Detect which cell encompasses the target text, then output its (X, Y) center coordinate. 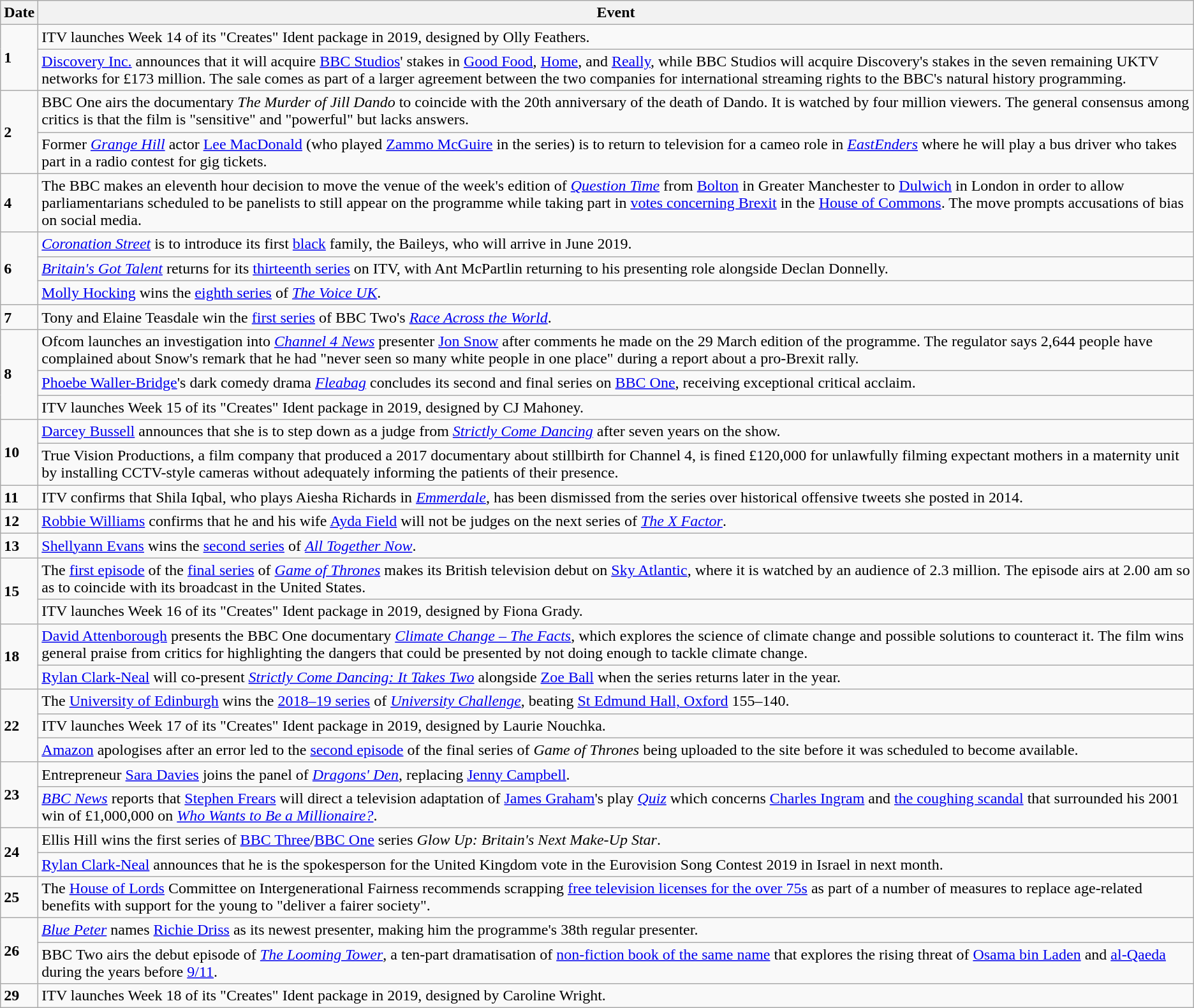
Rylan Clark-Neal will co-present Strictly Come Dancing: It Takes Two alongside Zoe Ball when the series returns later in the year. (616, 677)
11 (19, 497)
Robbie Williams confirms that he and his wife Ayda Field will not be judges on the next series of The X Factor. (616, 522)
ITV launches Week 14 of its "Creates" Ident package in 2019, designed by Olly Feathers. (616, 37)
Blue Peter names Richie Driss as its newest presenter, making him the programme's 38th regular presenter. (616, 930)
15 (19, 590)
24 (19, 852)
Rylan Clark-Neal announces that he is the spokesperson for the United Kingdom vote in the Eurovision Song Contest 2019 in Israel in next month. (616, 864)
ITV launches Week 18 of its "Creates" Ident package in 2019, designed by Caroline Wright. (616, 996)
Britain's Got Talent returns for its thirteenth series on ITV, with Ant McPartlin returning to his presenting role alongside Declan Donnelly. (616, 268)
Coronation Street is to introduce its first black family, the Baileys, who will arrive in June 2019. (616, 244)
13 (19, 546)
Darcey Bussell announces that she is to step down as a judge from Strictly Come Dancing after seven years on the show. (616, 432)
6 (19, 268)
Entrepreneur Sara Davies joins the panel of Dragons' Den, replacing Jenny Campbell. (616, 774)
23 (19, 794)
ITV launches Week 16 of its "Creates" Ident package in 2019, designed by Fiona Grady. (616, 611)
8 (19, 374)
Tony and Elaine Teasdale win the first series of BBC Two's Race Across the World. (616, 317)
Event (616, 13)
18 (19, 657)
10 (19, 453)
29 (19, 996)
7 (19, 317)
Date (19, 13)
The University of Edinburgh wins the 2018–19 series of University Challenge, beating St Edmund Hall, Oxford 155–140. (616, 701)
22 (19, 726)
Shellyann Evans wins the second series of All Together Now. (616, 546)
2 (19, 132)
4 (19, 203)
25 (19, 898)
12 (19, 522)
ITV launches Week 15 of its "Creates" Ident package in 2019, designed by CJ Mahoney. (616, 407)
1 (19, 57)
26 (19, 951)
Ellis Hill wins the first series of BBC Three/BBC One series Glow Up: Britain's Next Make-Up Star. (616, 840)
Molly Hocking wins the eighth series of The Voice UK. (616, 293)
Phoebe Waller-Bridge's dark comedy drama Fleabag concludes its second and final series on BBC One, receiving exceptional critical acclaim. (616, 383)
ITV launches Week 17 of its "Creates" Ident package in 2019, designed by Laurie Nouchka. (616, 726)
